Return the (x, y) coordinate for the center point of the cell that contains the specified text.  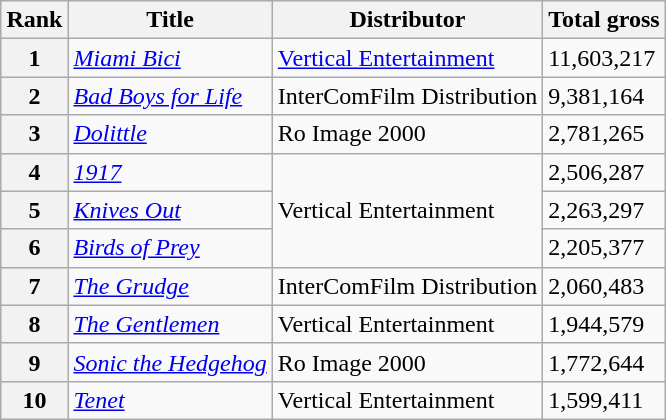
Knives Out (170, 210)
7 (34, 286)
1,772,644 (604, 362)
1917 (170, 172)
2,506,287 (604, 172)
2 (34, 96)
2,205,377 (604, 248)
Bad Boys for Life (170, 96)
The Gentlemen (170, 324)
Distributor (407, 20)
9,381,164 (604, 96)
8 (34, 324)
2,781,265 (604, 134)
2,263,297 (604, 210)
1,944,579 (604, 324)
3 (34, 134)
5 (34, 210)
4 (34, 172)
Sonic the Hedgehog (170, 362)
Birds of Prey (170, 248)
Tenet (170, 400)
Miami Bici (170, 58)
Dolittle (170, 134)
The Grudge (170, 286)
Title (170, 20)
10 (34, 400)
1 (34, 58)
11,603,217 (604, 58)
6 (34, 248)
Total gross (604, 20)
Rank (34, 20)
2,060,483 (604, 286)
9 (34, 362)
1,599,411 (604, 400)
